Extract the [x, y] coordinate from the center of the cell holding the provided text.  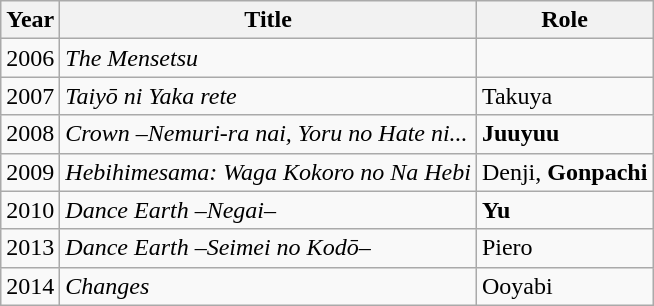
Dance Earth –Seimei no Kodō– [268, 248]
Ooyabi [564, 286]
Dance Earth –Negai– [268, 210]
Taiyō ni Yaka rete [268, 96]
Takuya [564, 96]
Denji, Gonpachi [564, 172]
2008 [30, 134]
Crown –Nemuri-ra nai, Yoru no Hate ni... [268, 134]
2009 [30, 172]
2006 [30, 58]
Title [268, 20]
The Mensetsu [268, 58]
2014 [30, 286]
Year [30, 20]
Changes [268, 286]
Piero [564, 248]
2013 [30, 248]
2007 [30, 96]
2010 [30, 210]
Yu [564, 210]
Hebihimesama: Waga Kokoro no Na Hebi [268, 172]
Role [564, 20]
Juuyuu [564, 134]
